From the cell containing the given text, extract its center point as [x, y] coordinate. 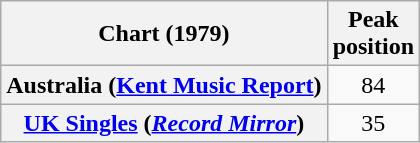
UK Singles (Record Mirror) [164, 123]
Chart (1979) [164, 34]
84 [373, 85]
Peakposition [373, 34]
Australia (Kent Music Report) [164, 85]
35 [373, 123]
